Find where the given text appears and provide that cell's center as (X, Y) coordinate. 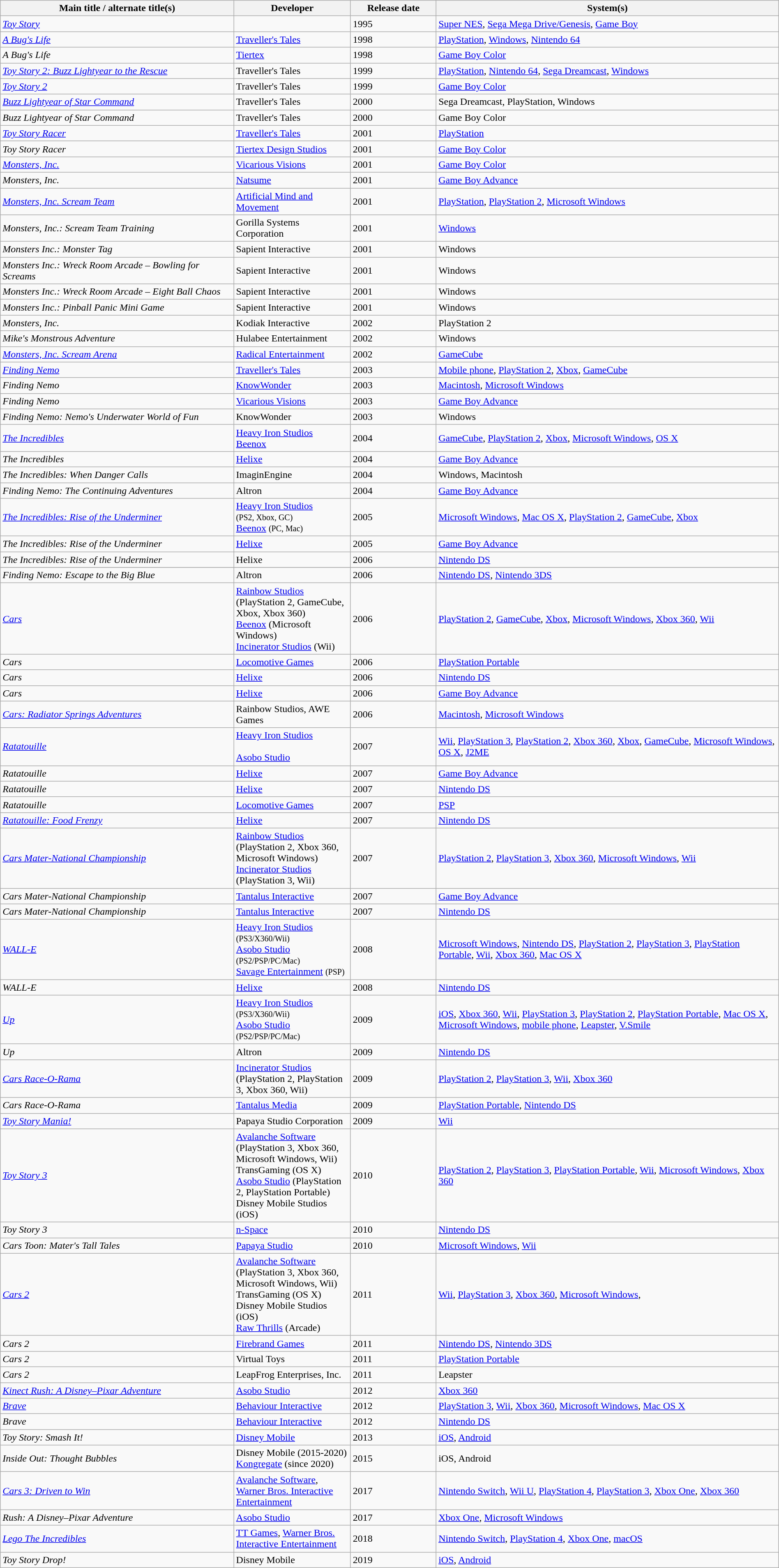
Kinect Rush: A Disney–Pixar Adventure (117, 1390)
Avalanche Software, Warner Bros. Interactive Entertainment (292, 1491)
Sega Dreamcast, PlayStation, Windows (608, 102)
Monsters Inc.: Pinball Panic Mini Game (117, 307)
Heavy Iron Studios(PS3/X360/Wii)Asobo Studio (PS2/PSP/PC/Mac)Savage Entertainment (PSP) (292, 950)
Radical Entertainment (292, 354)
PlayStation (608, 133)
Heavy Iron Studios(PS3/X360/Wii)Asobo Studio (PS2/PSP/PC/Mac) (292, 1020)
iOS, Xbox 360, Wii, PlayStation 3, PlayStation 2, PlayStation Portable, Mac OS X, Microsoft Windows, mobile phone, Leapster, V.Smile (608, 1020)
PlayStation 2, GameCube, Xbox, Microsoft Windows, Xbox 360, Wii (608, 619)
GameCube (608, 354)
Finding Nemo: Nemo's Underwater World of Fun (117, 417)
TT Games, Warner Bros. Interactive Entertainment (292, 1538)
The Incredibles: When Danger Calls (117, 475)
Cars Toon: Mater's Tall Tales (117, 1245)
Lego The Incredibles (117, 1538)
PlayStation 2, PlayStation 3, Xbox 360, Microsoft Windows, Wii (608, 858)
Toy Story: Smash It! (117, 1437)
Microsoft Windows, Wii (608, 1245)
PlayStation Portable, Nintendo DS (608, 1105)
Developer (292, 8)
Tiertex (292, 55)
Inside Out: Thought Bubbles (117, 1459)
Monsters Inc.: Wreck Room Arcade – Bowling for Screams (117, 270)
Ratatouille: Food Frenzy (117, 820)
Firebrand Games (292, 1343)
Leapster (608, 1374)
ImaginEngine (292, 475)
Cars 3: Driven to Win (117, 1491)
Windows, Macintosh (608, 475)
Papaya Studio (292, 1245)
Heavy Iron StudiosBeenox (292, 438)
Monsters Inc.: Monster Tag (117, 249)
2018 (393, 1538)
Tiertex Design Studios (292, 149)
Heavy Iron StudiosAsobo Studio (292, 747)
Natsume (292, 180)
Monsters Inc.: Wreck Room Arcade – Eight Ball Chaos (117, 292)
PlayStation 2, PlayStation 3, PlayStation Portable, Wii, Microsoft Windows, Xbox 360 (608, 1175)
Monsters, Inc. Scream Arena (117, 354)
Papaya Studio Corporation (292, 1121)
Xbox 360 (608, 1390)
Rush: A Disney–Pixar Adventure (117, 1517)
2015 (393, 1459)
PlayStation 2 (608, 323)
PlayStation, Nintendo 64, Sega Dreamcast, Windows (608, 71)
Virtual Toys (292, 1359)
PlayStation 3, Wii, Xbox 360, Microsoft Windows, Mac OS X (608, 1406)
Hulabee Entertainment (292, 339)
GameCube, PlayStation 2, Xbox, Microsoft Windows, OS X (608, 438)
Incinerator Studios (PlayStation 2, PlayStation 3, Xbox 360, Wii) (292, 1079)
PlayStation 2, PlayStation 3, Wii, Xbox 360 (608, 1079)
Monsters, Inc.: Scream Team Training (117, 228)
Monsters, Inc. Scream Team (117, 201)
Kodiak Interactive (292, 323)
Toy Story Mania! (117, 1121)
Rainbow Studios, AWE Games (292, 714)
Gorilla Systems Corporation (292, 228)
Microsoft Windows, Mac OS X, PlayStation 2, GameCube, Xbox (608, 517)
PlayStation, Windows, Nintendo 64 (608, 39)
1995 (393, 24)
Rainbow Studios (PlayStation 2, Xbox 360, Microsoft Windows)Incinerator Studios (PlayStation 3, Wii) (292, 858)
System(s) (608, 8)
Avalanche Software (PlayStation 3, Xbox 360, Microsoft Windows, Wii)TransGaming (OS X)Disney Mobile Studios (iOS)Raw Thrills (Arcade) (292, 1294)
Artificial Mind and Movement (292, 201)
Tantalus Media (292, 1105)
Nintendo Switch, Wii U, PlayStation 4, PlayStation 3, Xbox One, Xbox 360 (608, 1491)
Xbox One, Microsoft Windows (608, 1517)
Toy Story 2: Buzz Lightyear to the Rescue (117, 71)
n-Space (292, 1230)
Rainbow Studios (PlayStation 2, GameCube, Xbox, Xbox 360)Beenox (Microsoft Windows)Incinerator Studios (Wii) (292, 619)
LeapFrog Enterprises, Inc. (292, 1374)
Toy Story 2 (117, 86)
Mobile phone, PlayStation 2, Xbox, GameCube (608, 370)
Microsoft Windows, Nintendo DS, PlayStation 2, PlayStation 3, PlayStation Portable, Wii, Xbox 360, Mac OS X (608, 950)
Toy Story (117, 24)
Heavy Iron Studios(PS2, Xbox, GC)Beenox (PC, Mac) (292, 517)
Nintendo Switch, PlayStation 4, Xbox One, macOS (608, 1538)
Toy Story Drop! (117, 1560)
Disney Mobile (2015-2020)Kongregate (since 2020) (292, 1459)
PSP (608, 805)
Super NES, Sega Mega Drive/Genesis, Game Boy (608, 24)
Main title / alternate title(s) (117, 8)
Wii (608, 1121)
2013 (393, 1437)
Mike's Monstrous Adventure (117, 339)
Wii, PlayStation 3, PlayStation 2, Xbox 360, Xbox, GameCube, Microsoft Windows, OS X, J2ME (608, 747)
Finding Nemo: Escape to the Big Blue (117, 575)
2019 (393, 1560)
Finding Nemo: The Continuing Adventures (117, 490)
PlayStation, PlayStation 2, Microsoft Windows (608, 201)
Cars: Radiator Springs Adventures (117, 714)
Release date (393, 8)
Wii, PlayStation 3, Xbox 360, Microsoft Windows, (608, 1294)
